Locate the cell with the specified text and output its [x, y] center coordinate. 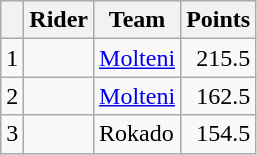
Rokado [138, 134]
Rider [59, 20]
Team [138, 20]
154.5 [218, 134]
1 [12, 58]
Points [218, 20]
2 [12, 96]
215.5 [218, 58]
3 [12, 134]
162.5 [218, 96]
